Extract the (X, Y) coordinate from the center of the cell holding the provided text.  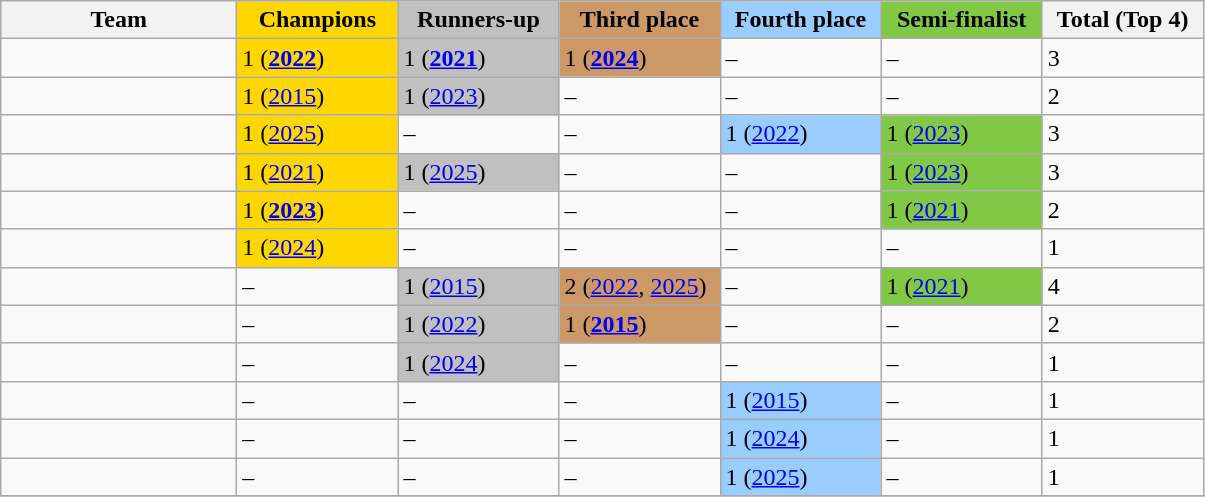
2 (2022, 2025) (640, 286)
Total (Top 4) (1122, 20)
Third place (640, 20)
Champions (318, 20)
Semi-finalist (962, 20)
Team (119, 20)
Fourth place (800, 20)
Runners-up (478, 20)
4 (1122, 286)
